For the text-containing cell, return its midpoint in (X, Y) coordinate format. 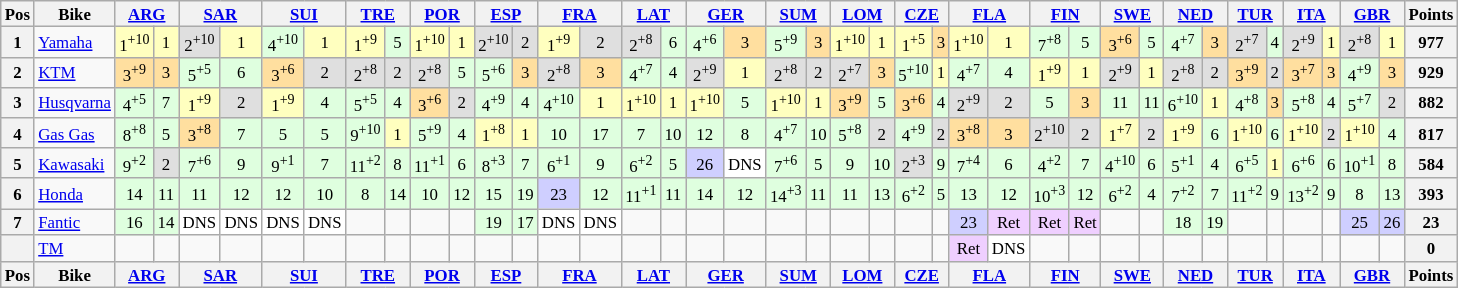
1+8 (493, 133)
1+5 (913, 42)
7+2 (1183, 194)
Husqvarna (74, 103)
977 (1430, 42)
1+7 (1120, 133)
Yamaha (74, 42)
Fantic (74, 222)
18 (1183, 222)
Kawasaki (74, 163)
9+2 (134, 163)
5+6 (493, 72)
6+6 (1303, 163)
9+10 (366, 133)
584 (1430, 163)
929 (1430, 72)
Honda (74, 194)
4+2 (1049, 163)
16 (134, 222)
7+8 (1049, 42)
14+3 (786, 194)
6+10 (1183, 103)
10+3 (1049, 194)
5+7 (1360, 103)
6+5 (1246, 163)
8+8 (134, 133)
4+6 (705, 42)
KTM (74, 72)
5+10 (913, 72)
13+2 (1303, 194)
882 (1430, 103)
5+1 (1183, 163)
4+5 (134, 103)
10+1 (1360, 163)
2+3 (913, 163)
3+7 (1303, 72)
817 (1430, 133)
4+8 (1246, 103)
7+4 (968, 163)
9+1 (283, 163)
0 (1430, 248)
15 (493, 194)
393 (1430, 194)
8+3 (493, 163)
6+1 (559, 163)
TM (74, 248)
Gas Gas (74, 133)
25 (1360, 222)
